Detect which cell encompasses the target text, then output its (x, y) center coordinate. 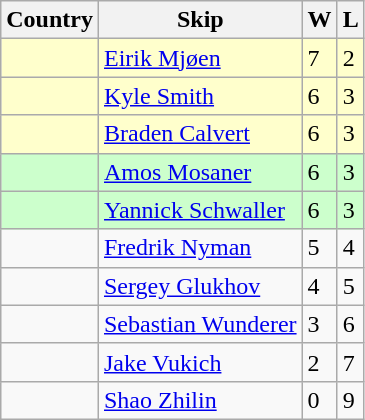
Sebastian Wunderer (200, 324)
Jake Vukich (200, 362)
Kyle Smith (200, 96)
W (320, 20)
Fredrik Nyman (200, 248)
L (350, 20)
Eirik Mjøen (200, 58)
9 (350, 400)
Braden Calvert (200, 134)
Sergey Glukhov (200, 286)
Skip (200, 20)
Yannick Schwaller (200, 210)
Shao Zhilin (200, 400)
0 (320, 400)
Amos Mosaner (200, 172)
Country (50, 20)
